For the text-containing cell, return its midpoint in (X, Y) coordinate format. 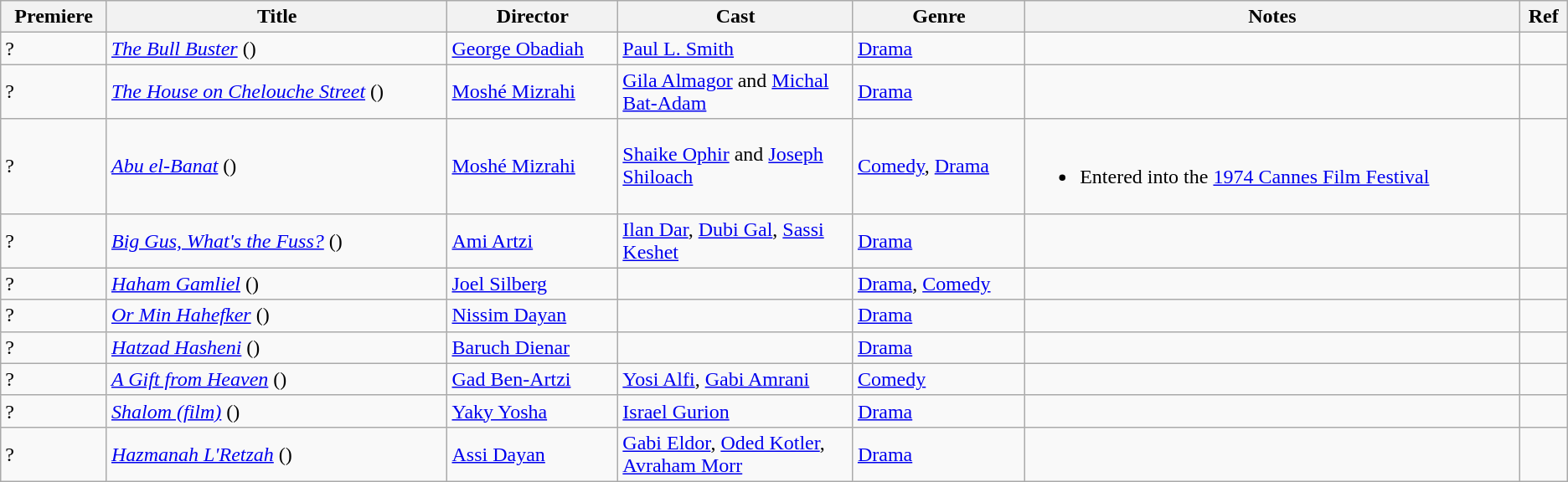
Notes (1273, 17)
Ilan Dar, Dubi Gal, Sassi Keshet (735, 241)
George Obadiah (533, 49)
Gad Ben-Artzi (533, 379)
Shalom (film) () (276, 411)
Title (276, 17)
Gabi Eldor, Oded Kotler, Avraham Morr (735, 454)
Hatzad Hasheni () (276, 347)
Baruch Dienar (533, 347)
Genre (938, 17)
Comedy, Drama (938, 166)
Big Gus, What's the Fuss? () (276, 241)
The House on Chelouche Street () (276, 92)
Hazmanah L'Retzah () (276, 454)
Gila Almagor and Michal Bat-Adam (735, 92)
Abu el-Banat () (276, 166)
Entered into the 1974 Cannes Film Festival (1273, 166)
Comedy (938, 379)
A Gift from Heaven () (276, 379)
Paul L. Smith (735, 49)
The Bull Buster () (276, 49)
Ami Artzi (533, 241)
Yaky Yosha (533, 411)
Or Min Hahefker () (276, 315)
Yosi Alfi, Gabi Amrani (735, 379)
Director (533, 17)
Shaike Ophir and Joseph Shiloach (735, 166)
Nissim Dayan (533, 315)
Joel Silberg (533, 284)
Cast (735, 17)
Premiere (54, 17)
Assi Dayan (533, 454)
Israel Gurion (735, 411)
Ref (1543, 17)
Haham Gamliel () (276, 284)
Drama, Comedy (938, 284)
